Return (X, Y) of the center of cell containing provided text 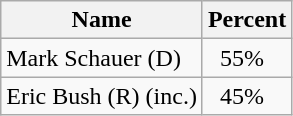
45% (246, 96)
Mark Schauer (D) (102, 58)
Eric Bush (R) (inc.) (102, 96)
Percent (246, 20)
55% (246, 58)
Name (102, 20)
